For the text-containing cell, return its midpoint in (x, y) coordinate format. 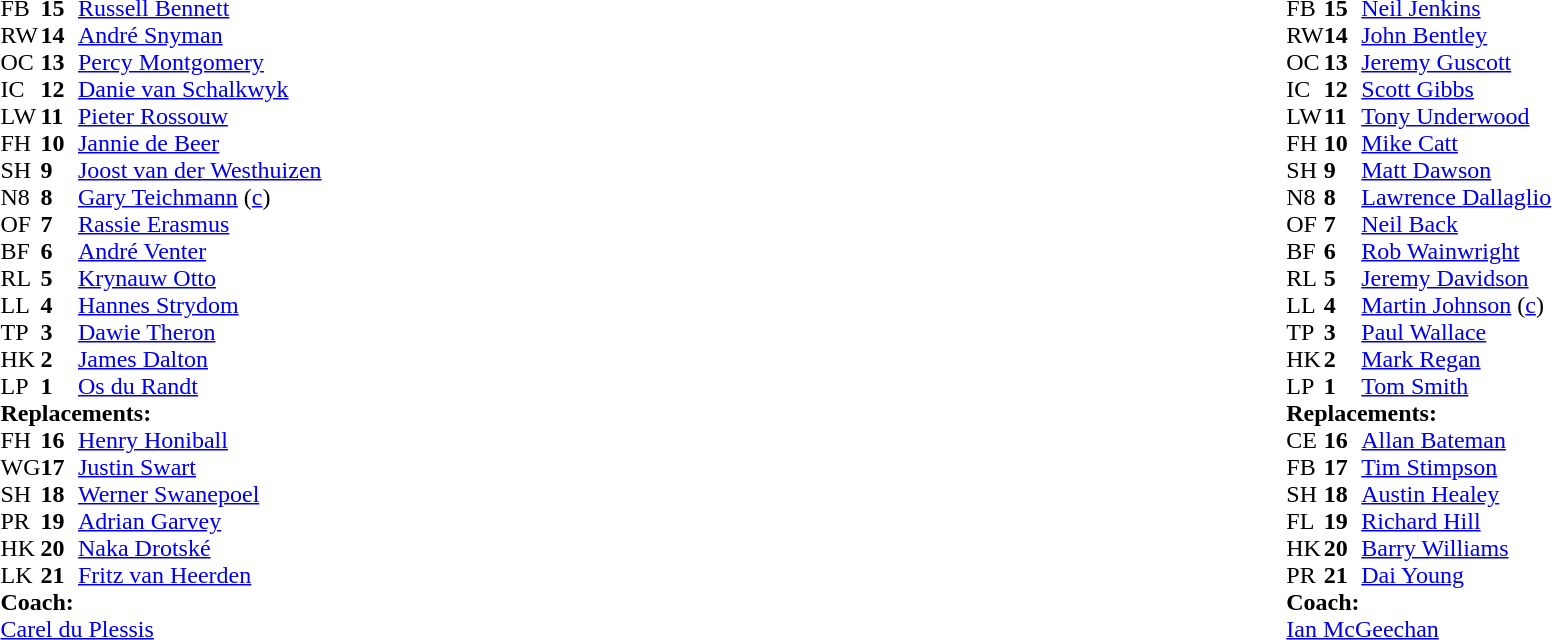
Mike Catt (1456, 144)
André Venter (200, 252)
John Bentley (1456, 36)
Richard Hill (1456, 522)
Jannie de Beer (200, 144)
Lawrence Dallaglio (1456, 198)
André Snyman (200, 36)
Mark Regan (1456, 360)
Justin Swart (200, 468)
Rob Wainwright (1456, 252)
FL (1305, 522)
Jeremy Davidson (1456, 278)
James Dalton (200, 360)
Tim Stimpson (1456, 468)
Barry Williams (1456, 548)
Gary Teichmann (c) (200, 198)
Rassie Erasmus (200, 224)
Martin Johnson (c) (1456, 306)
FB (1305, 468)
Joost van der Westhuizen (200, 170)
Dai Young (1456, 576)
Tony Underwood (1456, 116)
Werner Swanepoel (200, 494)
Henry Honiball (200, 440)
Pieter Rossouw (200, 116)
Allan Bateman (1456, 440)
Jeremy Guscott (1456, 62)
Fritz van Heerden (200, 576)
Austin Healey (1456, 494)
Naka Drotské (200, 548)
Scott Gibbs (1456, 90)
Os du Randt (200, 386)
Danie van Schalkwyk (200, 90)
WG (20, 468)
Percy Montgomery (200, 62)
Tom Smith (1456, 386)
Paul Wallace (1456, 332)
CE (1305, 440)
Adrian Garvey (200, 522)
Neil Back (1456, 224)
LK (20, 576)
Krynauw Otto (200, 278)
Dawie Theron (200, 332)
Hannes Strydom (200, 306)
Matt Dawson (1456, 170)
